Output the (X, Y) coordinate of the center of the cell containing the given text.  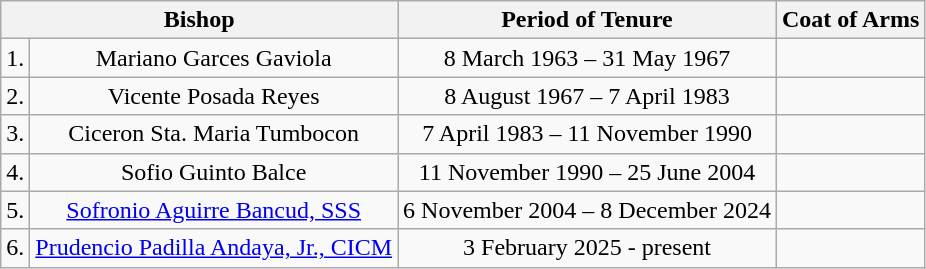
2. (16, 96)
7 April 1983 – 11 November 1990 (588, 134)
Vicente Posada Reyes (214, 96)
Mariano Garces Gaviola (214, 58)
Prudencio Padilla Andaya, Jr., CICM (214, 248)
4. (16, 172)
6 November 2004 – 8 December 2024 (588, 210)
Ciceron Sta. Maria Tumbocon (214, 134)
5. (16, 210)
8 March 1963 – 31 May 1967 (588, 58)
3 February 2025 - present (588, 248)
Coat of Arms (850, 20)
6. (16, 248)
Bishop (200, 20)
11 November 1990 – 25 June 2004 (588, 172)
3. (16, 134)
8 August 1967 – 7 April 1983 (588, 96)
1. (16, 58)
Sofronio Aguirre Bancud, SSS (214, 210)
Sofio Guinto Balce (214, 172)
Period of Tenure (588, 20)
